Return (X, Y) of the center of cell containing provided text 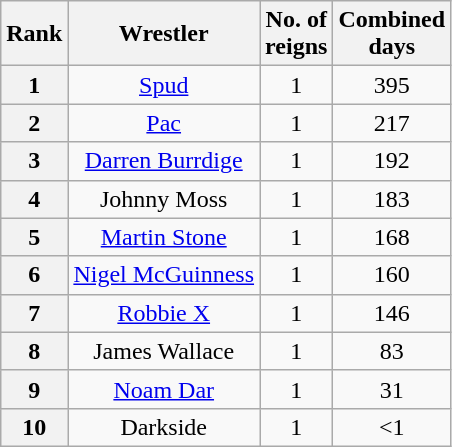
7 (34, 313)
Noam Dar (164, 389)
Martin Stone (164, 237)
192 (392, 161)
Darkside (164, 427)
10 (34, 427)
Combineddays (392, 34)
Rank (34, 34)
Robbie X (164, 313)
Pac (164, 123)
6 (34, 275)
3 (34, 161)
James Wallace (164, 351)
Nigel McGuinness (164, 275)
146 (392, 313)
9 (34, 389)
No. ofreigns (296, 34)
Darren Burrdige (164, 161)
395 (392, 85)
2 (34, 123)
83 (392, 351)
31 (392, 389)
Wrestler (164, 34)
160 (392, 275)
Johnny Moss (164, 199)
Spud (164, 85)
5 (34, 237)
4 (34, 199)
217 (392, 123)
8 (34, 351)
<1 (392, 427)
183 (392, 199)
168 (392, 237)
